Locate the cell with the specified text and output its (X, Y) center coordinate. 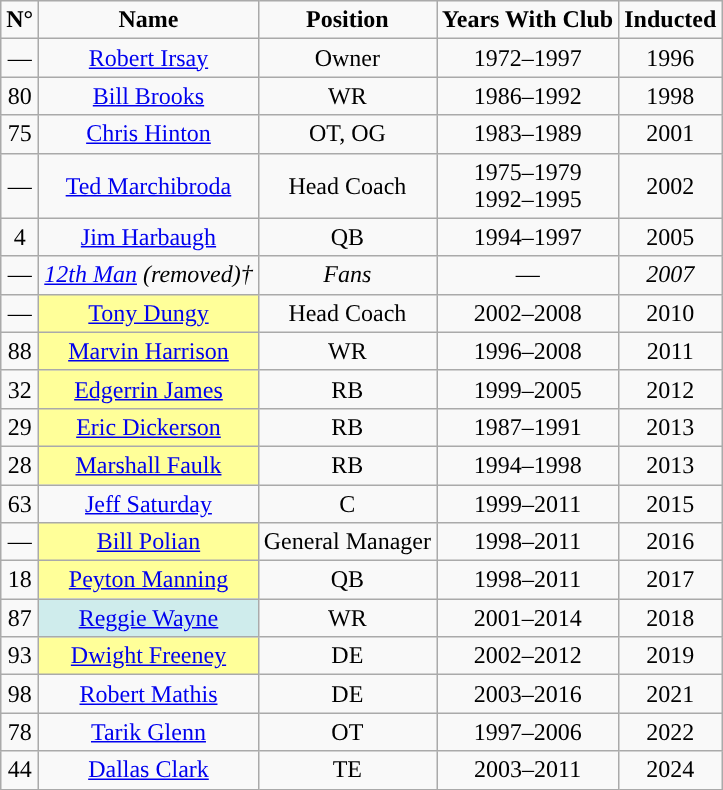
1994–1997 (528, 237)
44 (20, 770)
1994–1998 (528, 465)
2007 (670, 275)
C (347, 503)
2015 (670, 503)
Marshall Faulk (148, 465)
12th Man (removed)† (148, 275)
2017 (670, 580)
1975–19791992–1995 (528, 186)
Tarik Glenn (148, 732)
Robert Mathis (148, 694)
32 (20, 389)
Eric Dickerson (148, 427)
TE (347, 770)
Dallas Clark (148, 770)
80 (20, 96)
2003–2016 (528, 694)
2022 (670, 732)
2002–2012 (528, 656)
General Manager (347, 542)
Years With Club (528, 20)
N° (20, 20)
Edgerrin James (148, 389)
2018 (670, 618)
Fans (347, 275)
Ted Marchibroda (148, 186)
Chris Hinton (148, 134)
Bill Brooks (148, 96)
Owner (347, 58)
Position (347, 20)
2010 (670, 313)
63 (20, 503)
1999–2011 (528, 503)
87 (20, 618)
Tony Dungy (148, 313)
2002–2008 (528, 313)
1972–1997 (528, 58)
2019 (670, 656)
Reggie Wayne (148, 618)
2005 (670, 237)
2002 (670, 186)
93 (20, 656)
1997–2006 (528, 732)
Inducted (670, 20)
2016 (670, 542)
75 (20, 134)
1999–2005 (528, 389)
2003–2011 (528, 770)
2021 (670, 694)
OT, OG (347, 134)
88 (20, 351)
2001–2014 (528, 618)
4 (20, 237)
2011 (670, 351)
2001 (670, 134)
18 (20, 580)
OT (347, 732)
2024 (670, 770)
78 (20, 732)
Marvin Harrison (148, 351)
1998 (670, 96)
1996 (670, 58)
28 (20, 465)
29 (20, 427)
Robert Irsay (148, 58)
1996–2008 (528, 351)
1983–1989 (528, 134)
Name (148, 20)
Bill Polian (148, 542)
1986–1992 (528, 96)
Dwight Freeney (148, 656)
2012 (670, 389)
Jeff Saturday (148, 503)
Jim Harbaugh (148, 237)
1987–1991 (528, 427)
Peyton Manning (148, 580)
98 (20, 694)
